Search for the cell housing the specified text and yield its [X, Y] center coordinate. 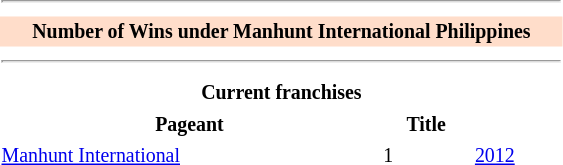
Number of Wins under Manhunt International Philippines [282, 32]
Title [426, 124]
Current franchises [282, 92]
Pageant [190, 124]
